Return (x, y) of the center of cell containing provided text 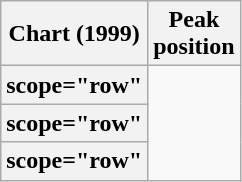
Chart (1999) (74, 34)
Peakposition (194, 34)
